Provide the [X, Y] coordinate of the cell's center where the given text is located.  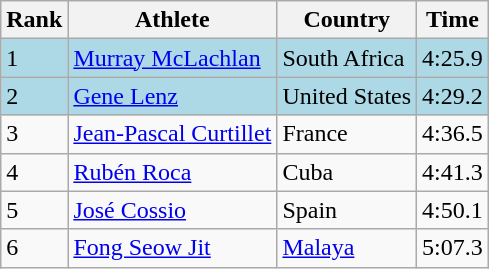
José Cossio [172, 210]
United States [347, 96]
Gene Lenz [172, 96]
5:07.3 [453, 248]
Jean-Pascal Curtillet [172, 134]
Rubén Roca [172, 172]
Time [453, 20]
4:36.5 [453, 134]
Athlete [172, 20]
2 [34, 96]
3 [34, 134]
4:25.9 [453, 58]
6 [34, 248]
5 [34, 210]
South Africa [347, 58]
Murray McLachlan [172, 58]
France [347, 134]
4:41.3 [453, 172]
4:29.2 [453, 96]
4 [34, 172]
Malaya [347, 248]
Spain [347, 210]
Cuba [347, 172]
1 [34, 58]
Fong Seow Jit [172, 248]
Country [347, 20]
4:50.1 [453, 210]
Rank [34, 20]
